Determine the [x, y] coordinate at the center of the cell enclosing the given text.  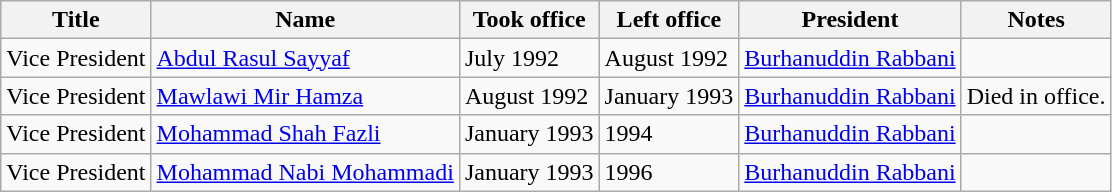
Took office [529, 20]
1996 [669, 172]
1994 [669, 134]
Died in office. [1036, 96]
Title [76, 20]
Abdul Rasul Sayyaf [305, 58]
Notes [1036, 20]
President [850, 20]
Mohammad Shah Fazli [305, 134]
Name [305, 20]
Mawlawi Mir Hamza [305, 96]
July 1992 [529, 58]
Left office [669, 20]
Mohammad Nabi Mohammadi [305, 172]
